Detect which cell encompasses the target text, then output its (x, y) center coordinate. 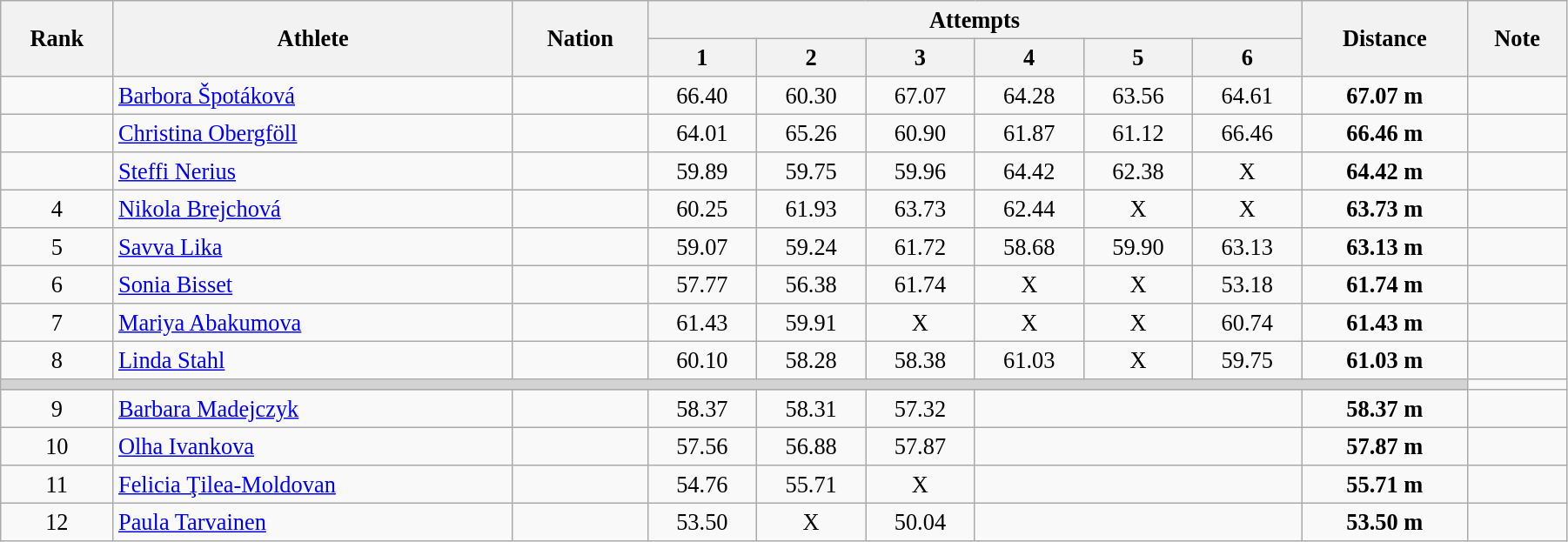
Nation (580, 38)
58.31 (811, 409)
58.37 (701, 409)
61.12 (1138, 133)
63.56 (1138, 95)
63.13 (1248, 247)
63.13 m (1385, 247)
61.43 (701, 323)
Savva Lika (313, 247)
3 (921, 57)
59.90 (1138, 247)
66.46 m (1385, 133)
64.61 (1248, 95)
59.07 (701, 247)
Attempts (975, 19)
58.68 (1029, 247)
59.24 (811, 247)
60.10 (701, 360)
61.72 (921, 247)
Christina Obergföll (313, 133)
61.74 m (1385, 284)
58.37 m (1385, 409)
Mariya Abakumova (313, 323)
9 (57, 409)
60.25 (701, 209)
8 (57, 360)
59.96 (921, 171)
61.93 (811, 209)
Note (1518, 38)
60.74 (1248, 323)
58.28 (811, 360)
61.87 (1029, 133)
61.03 m (1385, 360)
Nikola Brejchová (313, 209)
63.73 (921, 209)
55.71 (811, 485)
53.50 (701, 522)
Sonia Bisset (313, 284)
59.91 (811, 323)
61.03 (1029, 360)
56.38 (811, 284)
54.76 (701, 485)
60.30 (811, 95)
61.43 m (1385, 323)
64.42 m (1385, 171)
Felicia Ţilea-Moldovan (313, 485)
Steffi Nerius (313, 171)
10 (57, 446)
57.87 (921, 446)
55.71 m (1385, 485)
59.89 (701, 171)
57.77 (701, 284)
57.32 (921, 409)
53.50 m (1385, 522)
57.87 m (1385, 446)
53.18 (1248, 284)
60.90 (921, 133)
62.44 (1029, 209)
64.28 (1029, 95)
Rank (57, 38)
67.07 m (1385, 95)
66.46 (1248, 133)
65.26 (811, 133)
11 (57, 485)
66.40 (701, 95)
64.42 (1029, 171)
50.04 (921, 522)
58.38 (921, 360)
61.74 (921, 284)
Paula Tarvainen (313, 522)
63.73 m (1385, 209)
Barbara Madejczyk (313, 409)
Barbora Špotáková (313, 95)
Distance (1385, 38)
62.38 (1138, 171)
Athlete (313, 38)
12 (57, 522)
64.01 (701, 133)
56.88 (811, 446)
2 (811, 57)
67.07 (921, 95)
1 (701, 57)
7 (57, 323)
Linda Stahl (313, 360)
Olha Ivankova (313, 446)
57.56 (701, 446)
